Determine the (X, Y) coordinate at the center of the cell enclosing the given text.  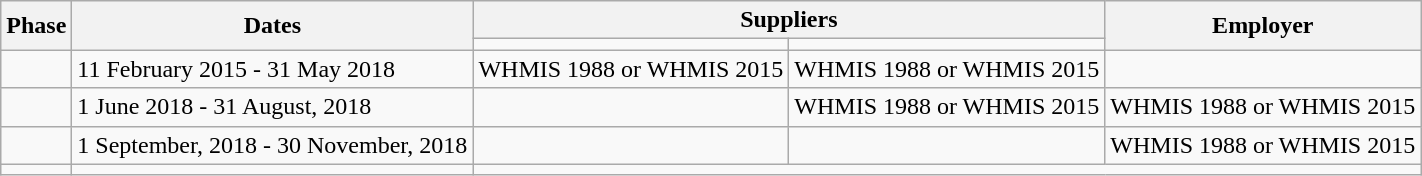
Phase (36, 26)
1 September, 2018 - 30 November, 2018 (272, 145)
Suppliers (789, 20)
Dates (272, 26)
1 June 2018 - 31 August, 2018 (272, 107)
Employer (1263, 26)
11 February 2015 - 31 May 2018 (272, 69)
